Extract the (x, y) coordinate from the center of the cell holding the provided text.  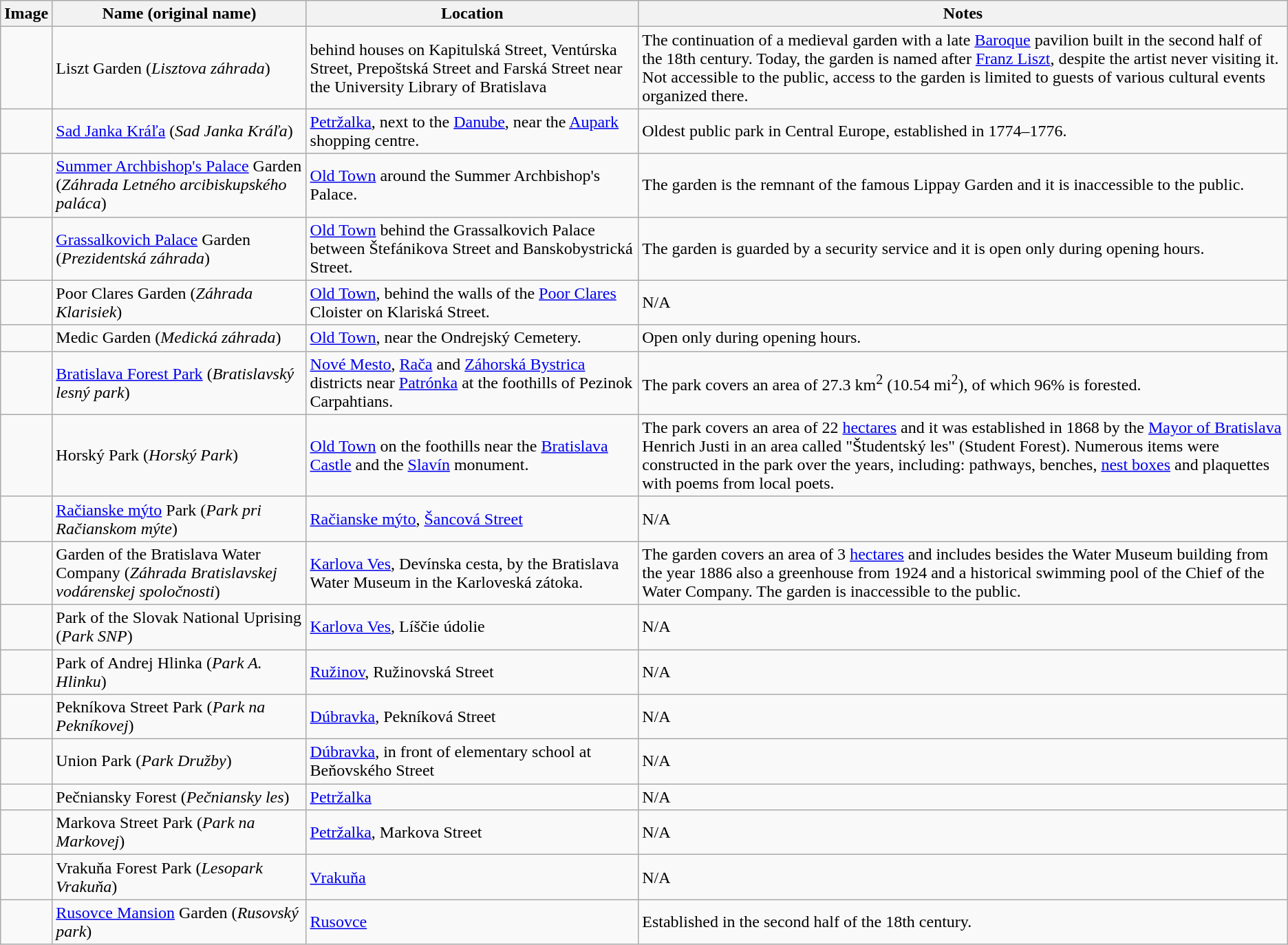
Vrakuňa (472, 877)
behind houses on Kapitulská Street, Ventúrska Street, Prepoštská Street and Farská Street near the University Library of Bratislava (472, 67)
Horský Park (Horský Park) (179, 456)
Location (472, 14)
Grassalkovich Palace Garden (Prezidentská záhrada) (179, 248)
Established in the second half of the 18th century. (963, 922)
Old Town, near the Ondrejský Cemetery. (472, 338)
Pekníkova Street Park (Park na Pekníkovej) (179, 717)
The garden is the remnant of the famous Lippay Garden and it is inaccessible to the public. (963, 185)
The garden is guarded by a security service and it is open only during opening hours. (963, 248)
Old Town around the Summer Archbishop's Palace. (472, 185)
Račianske mýto, Šancová Street (472, 519)
Name (original name) (179, 14)
Dúbravka, in front of elementary school at Beňovského Street (472, 761)
Nové Mesto, Rača and Záhorská Bystrica districts near Patrónka at the foothills of Pezinok Carpahtians. (472, 383)
Markova Street Park (Park na Markovej) (179, 833)
Vrakuňa Forest Park (Lesopark Vrakuňa) (179, 877)
Liszt Garden (Lisztova záhrada) (179, 67)
Summer Archbishop's Palace Garden (Záhrada Letného arcibiskupského paláca) (179, 185)
Karlova Ves, Líščie údolie (472, 626)
Poor Clares Garden (Záhrada Klarisiek) (179, 303)
Bratislava Forest Park (Bratislavský lesný park) (179, 383)
Petržalka (472, 797)
Old Town, behind the walls of the Poor Clares Cloister on Klariská Street. (472, 303)
Garden of the Bratislava Water Company (Záhrada Bratislavskej vodárenskej spoločnosti) (179, 573)
Union Park (Park Družby) (179, 761)
Old Town on the foothills near the Bratislava Castle and the Slavín monument. (472, 456)
Image (26, 14)
Dúbravka, Pekníková Street (472, 717)
Old Town behind the Grassalkovich Palace between Štefánikova Street and Banskobystrická Street. (472, 248)
Petržalka, Markova Street (472, 833)
Karlova Ves, Devínska cesta, by the Bratislava Water Museum in the Karloveská zátoka. (472, 573)
Rusovce Mansion Garden (Rusovský park) (179, 922)
Račianske mýto Park (Park pri Račianskom mýte) (179, 519)
Medic Garden (Medická záhrada) (179, 338)
The park covers an area of 27.3 km2 (10.54 mi2), of which 96% is forested. (963, 383)
Petržalka, next to the Danube, near the Aupark shopping centre. (472, 131)
Oldest public park in Central Europe, established in 1774–1776. (963, 131)
Ružinov, Ružinovská Street (472, 672)
Sad Janka Kráľa (Sad Janka Kráľa) (179, 131)
Pečniansky Forest (Pečniansky les) (179, 797)
Park of Andrej Hlinka (Park A. Hlinku) (179, 672)
Park of the Slovak National Uprising (Park SNP) (179, 626)
Rusovce (472, 922)
Open only during opening hours. (963, 338)
Notes (963, 14)
